Extract the [x, y] coordinate from the center of the cell holding the provided text.  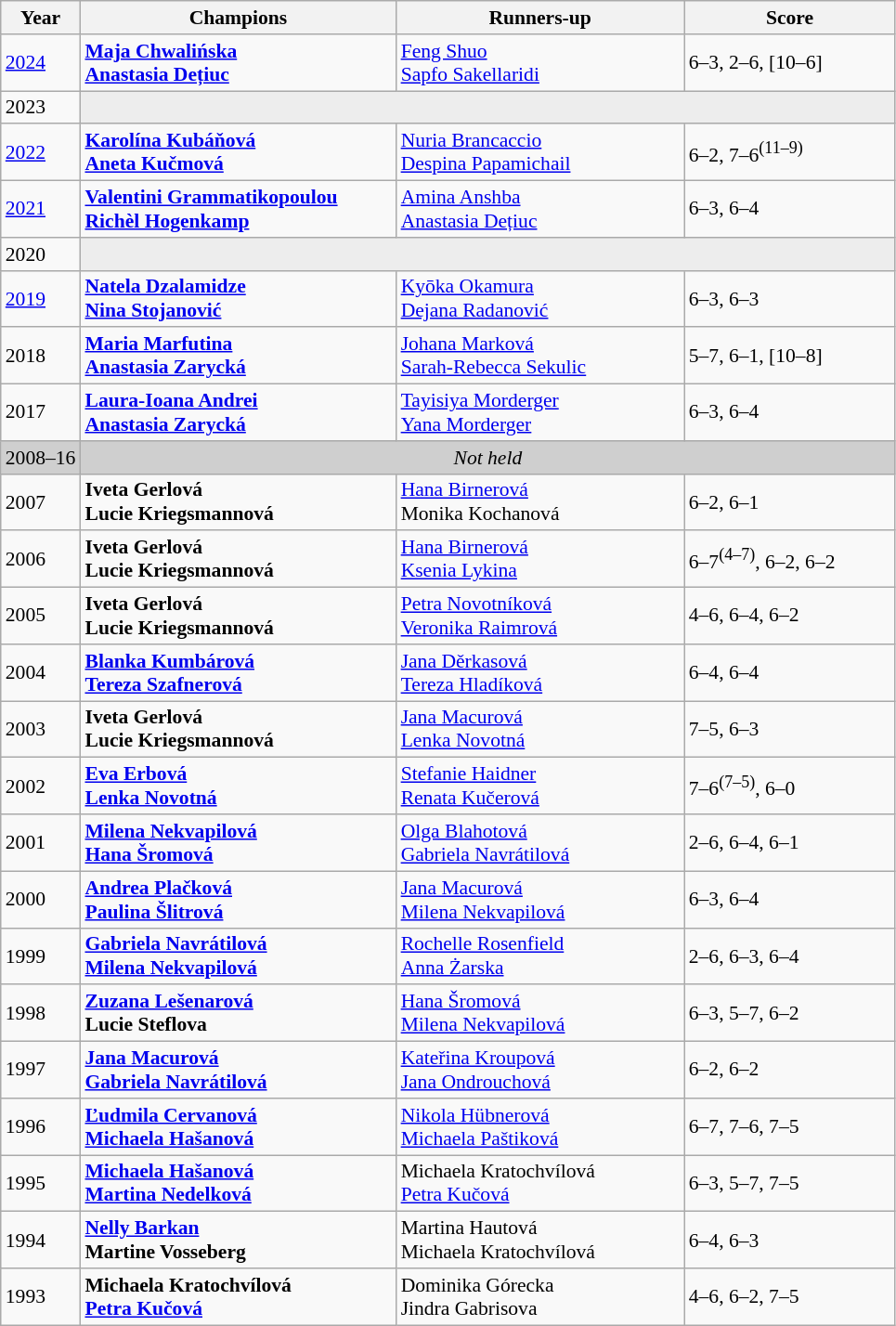
2005 [41, 617]
1996 [41, 1127]
7–5, 6–3 [790, 730]
2017 [41, 412]
Jana Macurová Lenka Novotná [540, 730]
2019 [41, 299]
1999 [41, 956]
Hana Birnerová Ksenia Lykina [540, 559]
Nuria Brancaccio Despina Papamichail [540, 152]
4–6, 6–4, 6–2 [790, 617]
Eva Erbová Lenka Novotná [238, 786]
Jana Děrkasová Tereza Hladíková [540, 672]
Runners-up [540, 18]
Amina Anshba Anastasia Dețiuc [540, 210]
2003 [41, 730]
Petra Novotníková Veronika Raimrová [540, 617]
1997 [41, 1070]
6–3, 5–7, 7–5 [790, 1183]
2008–16 [41, 458]
2–6, 6–3, 6–4 [790, 956]
6–7(4–7), 6–2, 6–2 [790, 559]
2002 [41, 786]
2020 [41, 254]
Gabriela Navrátilová Milena Nekvapilová [238, 956]
Karolína Kubáňová Aneta Kučmová [238, 152]
2024 [41, 63]
Not held [487, 458]
Valentini Grammatikopoulou Richèl Hogenkamp [238, 210]
1998 [41, 1014]
2022 [41, 152]
2001 [41, 843]
Hana Šromová Milena Nekvapilová [540, 1014]
Rochelle Rosenfield Anna Żarska [540, 956]
Kateřina Kroupová Jana Ondrouchová [540, 1070]
Andrea Plačková Paulina Šlitrová [238, 899]
2–6, 6–4, 6–1 [790, 843]
Jana Macurová Gabriela Navrátilová [238, 1070]
2023 [41, 108]
Johana Marková Sarah-Rebecca Sekulic [540, 357]
2006 [41, 559]
2004 [41, 672]
6–3, 2–6, [10–6] [790, 63]
Score [790, 18]
Hana Birnerová Monika Kochanová [540, 501]
6–4, 6–3 [790, 1241]
6–2, 6–2 [790, 1070]
Ľudmila Cervanová Michaela Hašanová [238, 1127]
Michaela Hašanová Martina Nedelková [238, 1183]
Maria Marfutina Anastasia Zarycká [238, 357]
Year [41, 18]
6–4, 6–4 [790, 672]
Milena Nekvapilová Hana Šromová [238, 843]
Stefanie Haidner Renata Kučerová [540, 786]
1994 [41, 1241]
2000 [41, 899]
1993 [41, 1296]
Tayisiya Morderger Yana Morderger [540, 412]
7–6(7–5), 6–0 [790, 786]
Nelly Barkan Martine Vosseberg [238, 1241]
Zuzana Lešenarová Lucie Steflova [238, 1014]
Nikola Hübnerová Michaela Paštiková [540, 1127]
Natela Dzalamidze Nina Stojanović [238, 299]
Laura-Ioana Andrei Anastasia Zarycká [238, 412]
Kyōka Okamura Dejana Radanović [540, 299]
2018 [41, 357]
6–3, 6–3 [790, 299]
4–6, 6–2, 7–5 [790, 1296]
Dominika Górecka Jindra Gabrisova [540, 1296]
2007 [41, 501]
6–2, 7–6(11–9) [790, 152]
Blanka Kumbárová Tereza Szafnerová [238, 672]
1995 [41, 1183]
Maja Chwalińska Anastasia Dețiuc [238, 63]
2021 [41, 210]
6–2, 6–1 [790, 501]
Jana Macurová Milena Nekvapilová [540, 899]
6–3, 5–7, 6–2 [790, 1014]
Feng Shuo Sapfo Sakellaridi [540, 63]
Champions [238, 18]
Olga Blahotová Gabriela Navrátilová [540, 843]
6–7, 7–6, 7–5 [790, 1127]
5–7, 6–1, [10–8] [790, 357]
Martina Hautová Michaela Kratochvílová [540, 1241]
